Find where the given text appears and provide that cell's center as (x, y) coordinate. 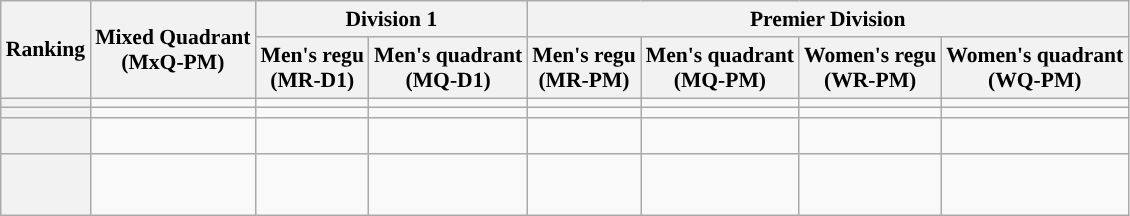
Premier Division (828, 19)
Ranking (46, 50)
Women's regu(WR-PM) (870, 68)
Women's quadrant(WQ-PM) (1034, 68)
Men's regu(MR-PM) (584, 68)
Mixed Quadrant(MxQ-PM) (172, 50)
Men's quadrant(MQ-PM) (720, 68)
Men's quadrant(MQ-D1) (448, 68)
Men's regu(MR-D1) (312, 68)
Division 1 (392, 19)
